Find where the given text appears and provide that cell's center as [x, y] coordinate. 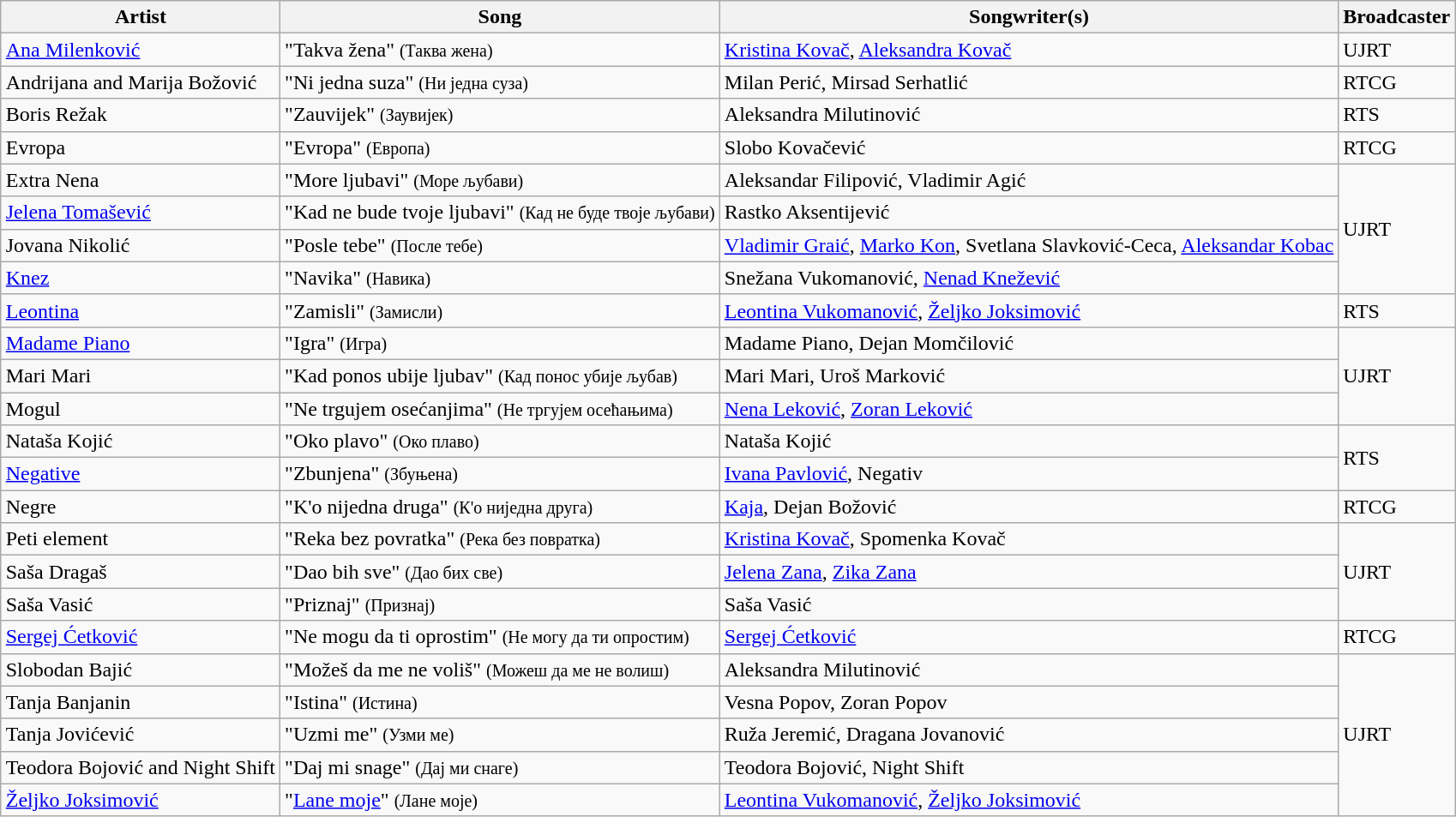
Nena Leković, Zoran Leković [1029, 409]
Ivana Pavlović, Negativ [1029, 474]
Ruža Jeremić, Dragana Jovanović [1029, 735]
Teodora Bojović and Night Shift [141, 767]
"Daj mi snage" (Дај ми снаге) [501, 767]
Jovana Nikolić [141, 245]
Madame Piano [141, 343]
Negative [141, 474]
Artist [141, 17]
"Navika" (Навика) [501, 278]
"Ne trgujem osećanjima" (Не тргујем осећањима) [501, 409]
Broadcaster [1397, 17]
Song [501, 17]
"Možeš da me ne voliš" (Можеш да ме не волиш) [501, 670]
"Reka bez povratka" (Река без повратка) [501, 539]
Milan Perić, Mirsad Serhatlić [1029, 82]
Boris Režak [141, 115]
Snežana Vukomanović, Nenad Knežević [1029, 278]
Madame Piano, Dejan Momčilović [1029, 343]
"Ni jedna suza" (Ни једна суза) [501, 82]
"Istina" (Истина) [501, 702]
"Igra" (Игра) [501, 343]
Tanja Banjanin [141, 702]
Željko Joksimović [141, 800]
Jelena Zana, Zika Zana [1029, 572]
Slobo Kovačević [1029, 147]
"Posle tebe" (После тебе) [501, 245]
Teodora Bojović, Night Shift [1029, 767]
"Uzmi me" (Узми ме) [501, 735]
"Zauvijek" (Заувијек) [501, 115]
"K'o nijedna druga" (К'о ниједна друга) [501, 507]
"More ljubavi" (Море љубави) [501, 180]
"Dao bih sve" (Дао бих све) [501, 572]
Aleksandar Filipović, Vladimir Agić [1029, 180]
Slobodan Bajić [141, 670]
Songwriter(s) [1029, 17]
Andrijana and Marija Božović [141, 82]
"Ne mogu da ti oprostim" (Не могу да ти опростим) [501, 637]
Kristina Kovač, Spomenka Kovač [1029, 539]
"Lane moje" (Лане моје) [501, 800]
Tanja Jovićević [141, 735]
Peti element [141, 539]
"Evropa" (Европа) [501, 147]
Negre [141, 507]
Leontina [141, 310]
"Zbunjena" (Збуњена) [501, 474]
Mogul [141, 409]
Evropa [141, 147]
Jelena Tomašević [141, 213]
Kristina Kovač, Aleksandra Kovač [1029, 50]
Mari Mari, Uroš Marković [1029, 375]
"Priznaj" (Признај) [501, 604]
Ana Milenković [141, 50]
Vesna Popov, Zoran Popov [1029, 702]
Mari Mari [141, 375]
"Kad ponos ubije ljubav" (Кад понос убије љубав) [501, 375]
Kaja, Dejan Božović [1029, 507]
Saša Dragaš [141, 572]
"Kad ne bude tvoje ljubavi" (Кад не буде твоје љубави) [501, 213]
Rastko Aksentijević [1029, 213]
"Zamisli" (Замисли) [501, 310]
Knez [141, 278]
"Takva žena" (Таква жена) [501, 50]
Vladimir Graić, Marko Kon, Svetlana Slavković-Ceca, Aleksandar Kobac [1029, 245]
"Oko plavo" (Око плаво) [501, 442]
Extra Nena [141, 180]
